Locate the cell with the specified text and output its (X, Y) center coordinate. 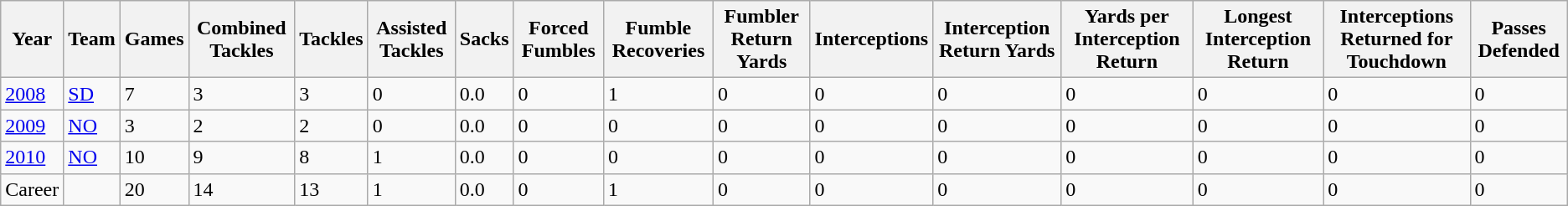
8 (332, 157)
Assisted Tackles (411, 39)
Interception Return Yards (997, 39)
13 (332, 189)
7 (154, 94)
2008 (32, 94)
10 (154, 157)
Longest Interception Return (1258, 39)
20 (154, 189)
Fumble Recoveries (658, 39)
Interceptions (871, 39)
Fumbler Return Yards (761, 39)
2009 (32, 126)
14 (241, 189)
SD (92, 94)
2010 (32, 157)
Career (32, 189)
Combined Tackles (241, 39)
Forced Fumbles (559, 39)
Games (154, 39)
9 (241, 157)
Passes Defended (1519, 39)
Team (92, 39)
Year (32, 39)
Interceptions Returned for Touchdown (1397, 39)
Sacks (484, 39)
Tackles (332, 39)
Yards per Interception Return (1127, 39)
